Scan for the cell matching the given text and deliver its (x, y) coordinate at center. 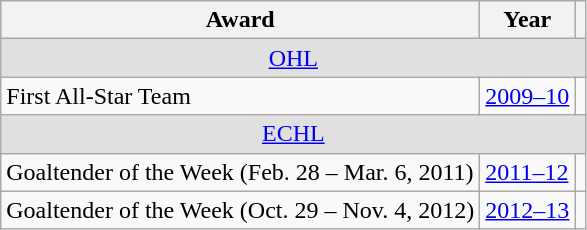
Goaltender of the Week (Oct. 29 – Nov. 4, 2012) (240, 210)
ECHL (294, 134)
First All-Star Team (240, 96)
Award (240, 20)
Goaltender of the Week (Feb. 28 – Mar. 6, 2011) (240, 172)
2009–10 (528, 96)
Year (528, 20)
2012–13 (528, 210)
OHL (294, 58)
2011–12 (528, 172)
